Return the [X, Y] coordinate for the center point of the cell that contains the specified text.  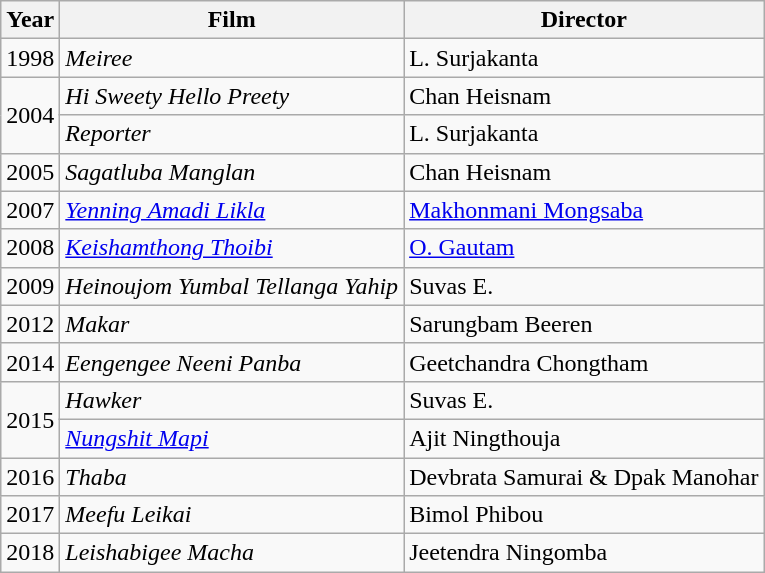
Meefu Leikai [232, 515]
2004 [30, 115]
Makhonmani Mongsaba [584, 210]
Heinoujom Yumbal Tellanga Yahip [232, 286]
Geetchandra Chongtham [584, 362]
Sarungbam Beeren [584, 324]
2008 [30, 248]
Film [232, 20]
Year [30, 20]
2016 [30, 477]
2015 [30, 419]
Eengengee Neeni Panba [232, 362]
Ajit Ningthouja [584, 438]
Yenning Amadi Likla [232, 210]
Director [584, 20]
2012 [30, 324]
2009 [30, 286]
Leishabigee Macha [232, 553]
Devbrata Samurai & Dpak Manohar [584, 477]
Thaba [232, 477]
Meiree [232, 58]
2018 [30, 553]
2007 [30, 210]
2017 [30, 515]
Makar [232, 324]
1998 [30, 58]
2014 [30, 362]
Hawker [232, 400]
Bimol Phibou [584, 515]
Hi Sweety Hello Preety [232, 96]
Keishamthong Thoibi [232, 248]
Jeetendra Ningomba [584, 553]
2005 [30, 172]
Reporter [232, 134]
Nungshit Mapi [232, 438]
O. Gautam [584, 248]
Sagatluba Manglan [232, 172]
